Pinpoint the cell where the given text exists, returning its [X, Y] midpoint coordinate. 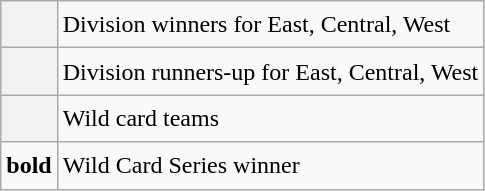
Wild card teams [270, 118]
Division runners-up for East, Central, West [270, 72]
Wild Card Series winner [270, 166]
bold [29, 166]
Division winners for East, Central, West [270, 24]
